Determine the [X, Y] coordinate at the center of the cell enclosing the given text.  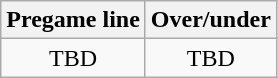
Over/under [210, 20]
Pregame line [74, 20]
